Provide the [X, Y] coordinate of the cell's center where the given text is located.  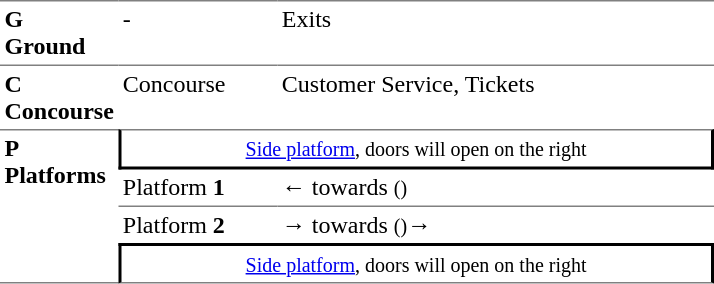
Platform 1 [198, 189]
GGround [59, 33]
→ towards ()→ [495, 225]
Platform 2 [198, 225]
Customer Service, Tickets [495, 98]
Exits [495, 33]
← towards () [495, 189]
- [198, 33]
PPlatforms [59, 206]
CConcourse [59, 98]
Concourse [198, 98]
